Capture the cell that displays the provided text and extract its (X, Y) central coordinate. 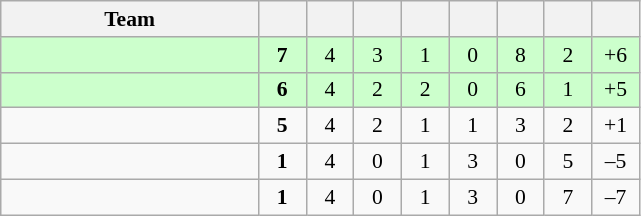
+1 (616, 126)
Team (130, 19)
8 (520, 55)
+6 (616, 55)
–7 (616, 197)
–5 (616, 162)
+5 (616, 90)
